Provide the (x, y) coordinate of the cell's center where the given text is located.  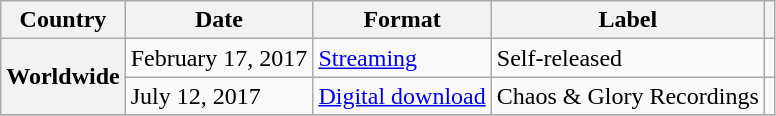
Worldwide (63, 77)
Label (628, 20)
July 12, 2017 (219, 96)
February 17, 2017 (219, 58)
Chaos & Glory Recordings (628, 96)
Self-released (628, 58)
Country (63, 20)
Digital download (402, 96)
Format (402, 20)
Streaming (402, 58)
Date (219, 20)
